Determine the [x, y] coordinate at the center of the cell enclosing the given text.  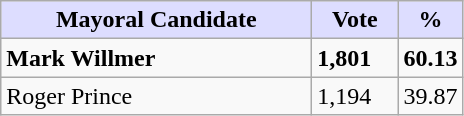
% [430, 20]
39.87 [430, 96]
60.13 [430, 58]
1,801 [355, 58]
Mayoral Candidate [156, 20]
Mark Willmer [156, 58]
Roger Prince [156, 96]
1,194 [355, 96]
Vote [355, 20]
